Capture the cell that displays the provided text and extract its (X, Y) central coordinate. 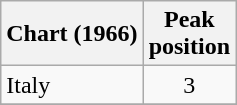
Chart (1966) (72, 34)
Italy (72, 85)
Peakposition (189, 34)
3 (189, 85)
